Capture the cell that displays the provided text and extract its (x, y) central coordinate. 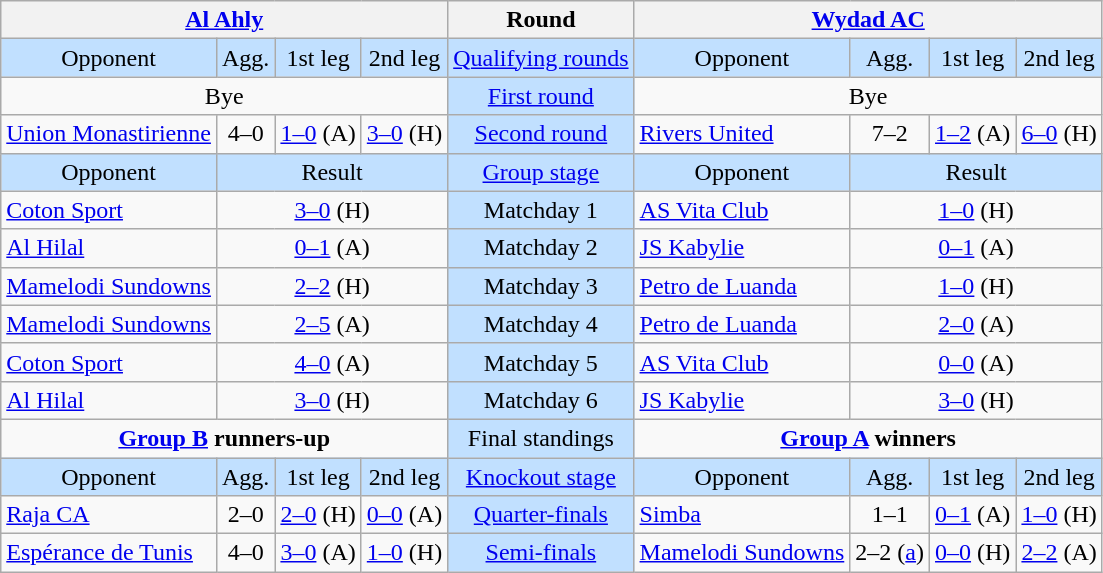
Matchday 1 (541, 210)
2–0 (245, 515)
2–0 (A) (976, 324)
Final standings (541, 438)
2–0 (H) (318, 515)
1–2 (A) (973, 134)
Al Ahly (224, 20)
2–5 (A) (332, 324)
2–2 (a) (890, 553)
1–1 (890, 515)
First round (541, 96)
Semi-finals (541, 553)
3–0 (A) (318, 553)
1–0 (A) (318, 134)
Matchday 5 (541, 362)
Union Monastirienne (109, 134)
Espérance de Tunis (109, 553)
Group stage (541, 172)
2–2 (A) (1059, 553)
Qualifying rounds (541, 58)
7–2 (890, 134)
Group B runners-up (224, 438)
Raja CA (109, 515)
Matchday 4 (541, 324)
Matchday 2 (541, 248)
Matchday 6 (541, 400)
Knockout stage (541, 477)
6–0 (H) (1059, 134)
Matchday 3 (541, 286)
Wydad AC (868, 20)
Second round (541, 134)
0–0 (H) (973, 553)
Rivers United (742, 134)
Group A winners (868, 438)
4–0 (A) (332, 362)
Simba (742, 515)
2–2 (H) (332, 286)
Quarter-finals (541, 515)
Round (541, 20)
